Find where the given text appears and provide that cell's center as [x, y] coordinate. 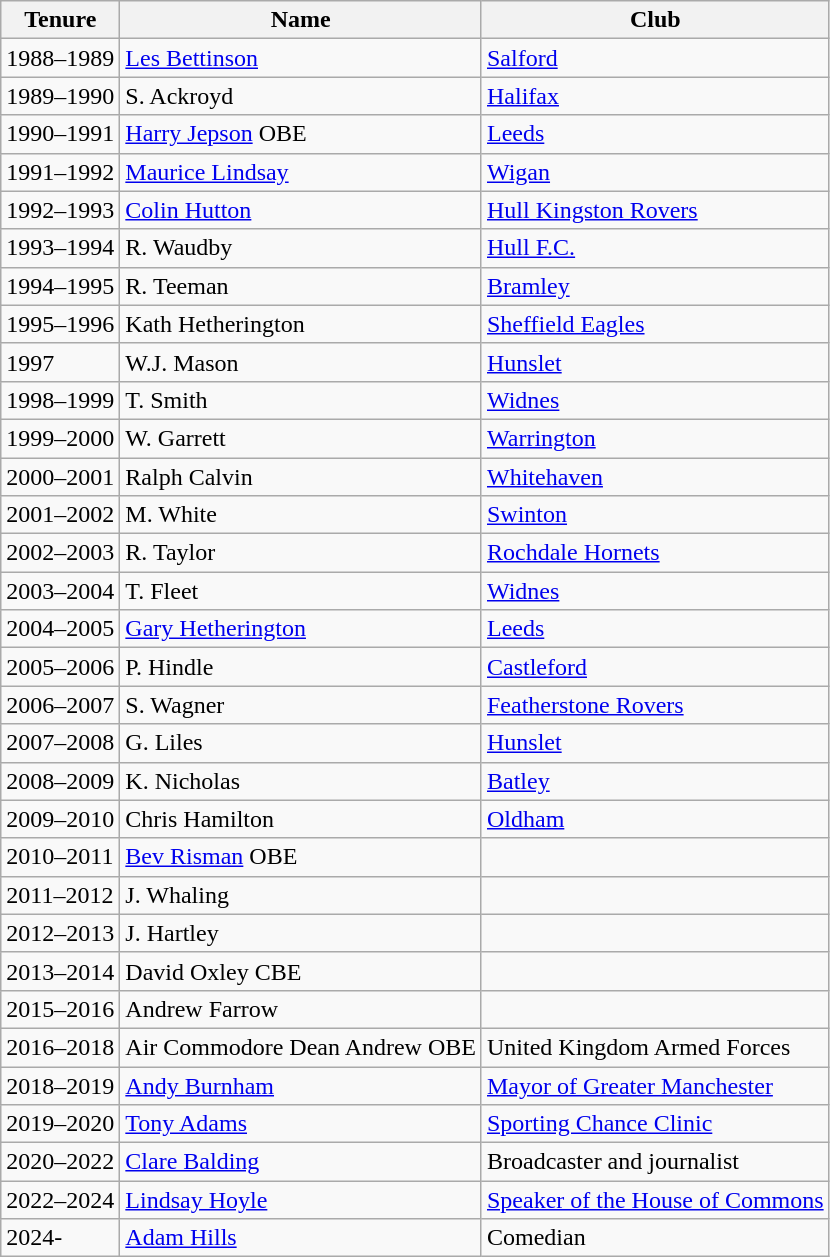
2015–2016 [60, 1009]
S. Ackroyd [301, 96]
1999–2000 [60, 438]
1990–1991 [60, 134]
Lindsay Hoyle [301, 1200]
2006–2007 [60, 705]
1994–1995 [60, 286]
2019–2020 [60, 1124]
W.J. Mason [301, 362]
2022–2024 [60, 1200]
2004–2005 [60, 629]
2013–2014 [60, 971]
United Kingdom Armed Forces [655, 1047]
2016–2018 [60, 1047]
Andrew Farrow [301, 1009]
R. Teeman [301, 286]
Featherstone Rovers [655, 705]
Castleford [655, 667]
Colin Hutton [301, 210]
2010–2011 [60, 857]
Les Bettinson [301, 58]
Kath Hetherington [301, 324]
Club [655, 20]
Harry Jepson OBE [301, 134]
1992–1993 [60, 210]
Salford [655, 58]
Sporting Chance Clinic [655, 1124]
Ralph Calvin [301, 477]
2020–2022 [60, 1162]
1988–1989 [60, 58]
2001–2002 [60, 515]
2007–2008 [60, 743]
2008–2009 [60, 781]
2024- [60, 1238]
K. Nicholas [301, 781]
Whitehaven [655, 477]
Chris Hamilton [301, 819]
1998–1999 [60, 400]
Andy Burnham [301, 1085]
J. Whaling [301, 895]
Hull F.C. [655, 248]
Adam Hills [301, 1238]
2003–2004 [60, 591]
Maurice Lindsay [301, 172]
G. Liles [301, 743]
2000–2001 [60, 477]
Wigan [655, 172]
T. Smith [301, 400]
P. Hindle [301, 667]
Tony Adams [301, 1124]
2005–2006 [60, 667]
2002–2003 [60, 553]
Halifax [655, 96]
Warrington [655, 438]
1991–1992 [60, 172]
Clare Balding [301, 1162]
Gary Hetherington [301, 629]
Batley [655, 781]
1993–1994 [60, 248]
R. Waudby [301, 248]
Broadcaster and journalist [655, 1162]
1989–1990 [60, 96]
Mayor of Greater Manchester [655, 1085]
2009–2010 [60, 819]
Air Commodore Dean Andrew OBE [301, 1047]
T. Fleet [301, 591]
2011–2012 [60, 895]
S. Wagner [301, 705]
1997 [60, 362]
2018–2019 [60, 1085]
R. Taylor [301, 553]
W. Garrett [301, 438]
Bramley [655, 286]
1995–1996 [60, 324]
Oldham [655, 819]
Swinton [655, 515]
2012–2013 [60, 933]
David Oxley CBE [301, 971]
M. White [301, 515]
Tenure [60, 20]
Sheffield Eagles [655, 324]
Name [301, 20]
J. Hartley [301, 933]
Hull Kingston Rovers [655, 210]
Rochdale Hornets [655, 553]
Speaker of the House of Commons [655, 1200]
Comedian [655, 1238]
Bev Risman OBE [301, 857]
